Identify which cell holds the provided text, then report its [x, y] central coordinate. 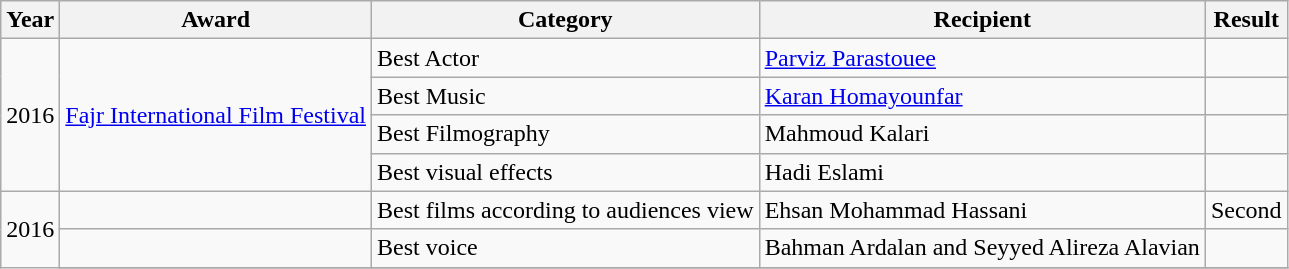
Recipient [982, 20]
Year [30, 20]
Best Music [566, 96]
Best Filmography [566, 134]
Best voice [566, 248]
Best films according to audiences view [566, 210]
Ehsan Mohammad Hassani [982, 210]
Karan Homayounfar [982, 96]
Parviz Parastouee [982, 58]
Hadi Eslami [982, 172]
Fajr International Film Festival [216, 115]
Result [1246, 20]
Mahmoud Kalari [982, 134]
Bahman Ardalan and Seyyed Alireza Alavian [982, 248]
Best visual effects [566, 172]
Second [1246, 210]
Category [566, 20]
Best Actor [566, 58]
Award [216, 20]
